Detect which cell encompasses the target text, then output its [x, y] center coordinate. 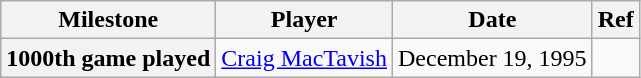
Craig MacTavish [304, 58]
Date [492, 20]
Milestone [108, 20]
Player [304, 20]
Ref [616, 20]
1000th game played [108, 58]
December 19, 1995 [492, 58]
